Scan for the cell matching the given text and deliver its (x, y) coordinate at center. 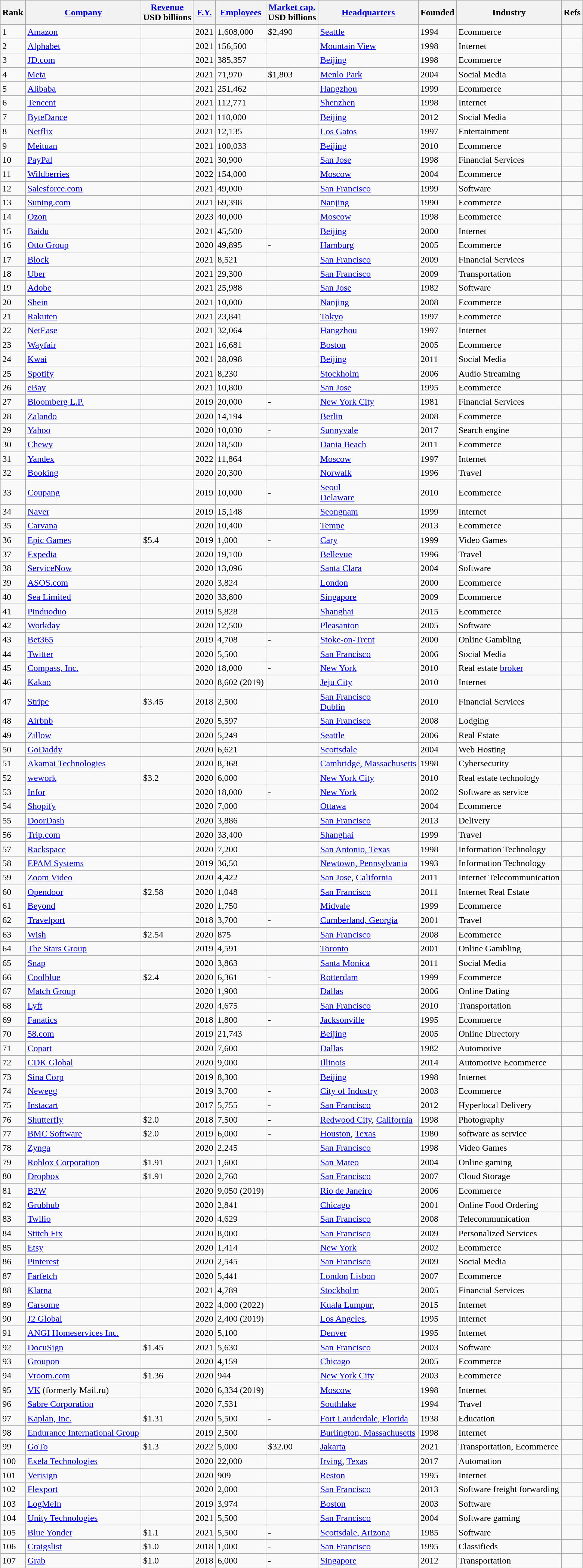
Online Dating (509, 991)
13,096 (241, 568)
ServiceNow (83, 568)
Epic Games (83, 540)
385,357 (241, 60)
San Mateo (368, 1162)
Software freight forwarding (509, 1489)
8,230 (241, 373)
Cumberland, Georgia (368, 920)
6,334 (2019) (241, 1390)
Uber (83, 274)
89 (13, 1304)
13 (13, 203)
NetEase (83, 331)
Airbnb (83, 721)
Zoom Video (83, 877)
Lodging (509, 721)
Zalando (83, 416)
Automotive (509, 1048)
77 (13, 1134)
67 (13, 991)
Search engine (509, 430)
22 (13, 331)
82 (13, 1205)
Employees (241, 13)
5,100 (241, 1333)
Zynga (83, 1148)
53 (13, 792)
69,398 (241, 203)
21,743 (241, 1034)
30,900 (241, 160)
73 (13, 1077)
ByteDance (83, 117)
4,159 (241, 1362)
110,000 (241, 117)
Software gaming (509, 1518)
25 (13, 373)
55 (13, 820)
Transportation, Ecommerce (509, 1447)
12,500 (241, 625)
5 (13, 89)
7 (13, 117)
Twilio (83, 1219)
7,000 (241, 806)
58 (13, 863)
Los Gatos (368, 131)
64 (13, 949)
9,050 (2019) (241, 1191)
Spotify (83, 373)
69 (13, 1020)
1938 (437, 1418)
103 (13, 1504)
7,200 (241, 849)
154,000 (241, 174)
Meta (83, 74)
Founded (437, 13)
GoDaddy (83, 749)
Naver (83, 512)
Burlington, Massachusetts (368, 1433)
83 (13, 1219)
5,630 (241, 1347)
Web Hosting (509, 749)
75 (13, 1105)
104 (13, 1518)
Sabre Corporation (83, 1404)
Automotive Ecommerce (509, 1062)
1985 (437, 1532)
Farfetch (83, 1276)
3,863 (241, 963)
28,098 (241, 359)
Groupon (83, 1362)
4,422 (241, 877)
Norwalk (368, 473)
37 (13, 554)
29 (13, 430)
5,249 (241, 735)
2,841 (241, 1205)
Compass, Inc. (83, 668)
Telecommunication (509, 1219)
61 (13, 906)
107 (13, 1561)
18 (13, 274)
90 (13, 1319)
Hyperlocal Delivery (509, 1105)
52 (13, 778)
$1.36 (167, 1376)
27 (13, 402)
39 (13, 583)
eBay (83, 387)
42 (13, 625)
40,000 (241, 217)
14,194 (241, 416)
4,789 (241, 1290)
Scottsdale, Arizona (368, 1532)
Infor (83, 792)
87 (13, 1276)
Real estate technology (509, 778)
Akamai Technologies (83, 764)
Company (83, 13)
5,828 (241, 611)
Personalized Services (509, 1233)
Grubhub (83, 1205)
J2 Global (83, 1319)
9 (13, 145)
$2.54 (167, 935)
29,300 (241, 274)
$5.4 (167, 540)
20 (13, 302)
Lyft (83, 1006)
Entertainment (509, 131)
Pinduoduo (83, 611)
3,974 (241, 1504)
Southlake (368, 1404)
Snap (83, 963)
Ozon (83, 217)
11,864 (241, 459)
Online gaming (509, 1162)
Wildberries (83, 174)
Cybersecurity (509, 764)
Jakarta (368, 1447)
102 (13, 1489)
54 (13, 806)
1980 (437, 1134)
Delivery (509, 820)
46 (13, 682)
F.Y. (204, 13)
6 (13, 103)
San Antonio, Texas (368, 849)
19 (13, 288)
Reston (368, 1475)
Craigslist (83, 1546)
8,368 (241, 764)
2,245 (241, 1148)
38 (13, 568)
Santa Monica (368, 963)
Etsy (83, 1248)
Illinois (368, 1062)
2023 (204, 217)
Rio de Janeiro (368, 1191)
London Lisbon (368, 1276)
Bet365 (83, 639)
51 (13, 764)
85 (13, 1248)
Photography (509, 1119)
Cary (368, 540)
1,750 (241, 906)
Kuala Lumpur, (368, 1304)
software as service (509, 1134)
Sunnyvale (368, 430)
80 (13, 1176)
Audio Streaming (509, 373)
Bloomberg L.P. (83, 402)
Internet Real Estate (509, 892)
Cloud Storage (509, 1176)
Kwai (83, 359)
24 (13, 359)
18,500 (241, 445)
$1.45 (167, 1347)
15 (13, 231)
6,621 (241, 749)
58.com (83, 1034)
2,545 (241, 1262)
Menlo Park (368, 74)
48 (13, 721)
40 (13, 597)
1,800 (241, 1020)
Los Angeles, (368, 1319)
Refs (572, 13)
22,000 (241, 1461)
97 (13, 1418)
19,100 (241, 554)
50 (13, 749)
1,608,000 (241, 32)
68 (13, 1006)
Irving, Texas (368, 1461)
2014 (437, 1062)
16 (13, 245)
Dania Beach (368, 445)
Headquarters (368, 13)
The Stars Group (83, 949)
wework (83, 778)
Fort Lauderdale, Florida (368, 1418)
Meituan (83, 145)
8,602 (2019) (241, 682)
70 (13, 1034)
Endurance International Group (83, 1433)
1990 (437, 203)
Houston, Texas (368, 1134)
Santa Clara (368, 568)
57 (13, 849)
8,521 (241, 260)
3 (13, 60)
$2.4 (167, 977)
32 (13, 473)
Dropbox (83, 1176)
7,531 (241, 1404)
49 (13, 735)
10,800 (241, 387)
56 (13, 835)
Jeju City (368, 682)
33 (13, 492)
Mountain View (368, 46)
Hamburg (368, 245)
81 (13, 1191)
$1.31 (167, 1418)
PayPal (83, 160)
92 (13, 1347)
5,597 (241, 721)
34 (13, 512)
88 (13, 1290)
28 (13, 416)
32,064 (241, 331)
Exela Technologies (83, 1461)
Alibaba (83, 89)
Wish (83, 935)
Fanatics (83, 1020)
$3.2 (167, 778)
1,600 (241, 1162)
4,629 (241, 1219)
Shenzhen (368, 103)
25,988 (241, 288)
44 (13, 654)
San Francisco Dublin (368, 702)
Copart (83, 1048)
10,400 (241, 526)
Roblox Corporation (83, 1162)
BMC Software (83, 1134)
Match Group (83, 991)
Ottawa (368, 806)
B2W (83, 1191)
43 (13, 639)
Toronto (368, 949)
5,000 (241, 1447)
Yandex (83, 459)
$1.1 (167, 1532)
Market cap.USD billions (292, 13)
Block (83, 260)
3,824 (241, 583)
Chewy (83, 445)
ANGI Homeservices Inc. (83, 1333)
Software as service (509, 792)
91 (13, 1333)
4,591 (241, 949)
60 (13, 892)
12 (13, 188)
Bellevue (368, 554)
Classifieds (509, 1546)
20,300 (241, 473)
95 (13, 1390)
15,148 (241, 512)
5,441 (241, 1276)
16,681 (241, 345)
65 (13, 963)
1993 (437, 863)
251,462 (241, 89)
62 (13, 920)
GoTo (83, 1447)
Sea Limited (83, 597)
1 (13, 32)
City of Industry (368, 1091)
4,675 (241, 1006)
Shutterfly (83, 1119)
Instacart (83, 1105)
45,500 (241, 231)
Stoke-on-Trent (368, 639)
Vroom.com (83, 1376)
4,708 (241, 639)
33,800 (241, 597)
Carsome (83, 1304)
Berlin (368, 416)
12,135 (241, 131)
RevenueUSD billions (167, 13)
Kaplan, Inc. (83, 1418)
Travelport (83, 920)
6,361 (241, 977)
156,500 (241, 46)
Flexport (83, 1489)
Grab (83, 1561)
Rank (13, 13)
JD.com (83, 60)
Shopify (83, 806)
Real estate broker (509, 668)
1981 (437, 402)
2,000 (241, 1489)
8 (13, 131)
9,000 (241, 1062)
47 (13, 702)
79 (13, 1162)
36,50 (241, 863)
4,000 (2022) (241, 1304)
CDK Global (83, 1062)
Yahoo (83, 430)
Opendoor (83, 892)
99 (13, 1447)
Trip.com (83, 835)
Online Food Ordering (509, 1205)
Blue Yonder (83, 1532)
71,970 (241, 74)
Stitch Fix (83, 1233)
Suning.com (83, 203)
14 (13, 217)
Pinterest (83, 1262)
11 (13, 174)
2 (13, 46)
Stripe (83, 702)
Automation (509, 1461)
59 (13, 877)
26 (13, 387)
112,771 (241, 103)
8,300 (241, 1077)
Newegg (83, 1091)
$1,803 (292, 74)
Verisign (83, 1475)
49,895 (241, 245)
Tokyo (368, 316)
London (368, 583)
33,400 (241, 835)
Newtown, Pennsylvania (368, 863)
100,033 (241, 145)
Cambridge, Massachusetts (368, 764)
Wayfair (83, 345)
Sina Corp (83, 1077)
7,500 (241, 1119)
Adobe (83, 288)
$2.58 (167, 892)
Netflix (83, 131)
Industry (509, 13)
35 (13, 526)
3,886 (241, 820)
Zillow (83, 735)
ASOS.com (83, 583)
Pleasanton (368, 625)
$2,490 (292, 32)
EPAM Systems (83, 863)
5,755 (241, 1105)
Tencent (83, 103)
Coupang (83, 492)
Rakuten (83, 316)
Tempe (368, 526)
2,760 (241, 1176)
49,000 (241, 188)
Redwood City, California (368, 1119)
74 (13, 1091)
Twitter (83, 654)
Scottsdale (368, 749)
Seongnam (368, 512)
78 (13, 1148)
Baidu (83, 231)
Midvale (368, 906)
VK (formerly Mail.ru) (83, 1390)
1,900 (241, 991)
23,841 (241, 316)
84 (13, 1233)
36 (13, 540)
8,000 (241, 1233)
Rackspace (83, 849)
LogMeIn (83, 1504)
Jacksonville (368, 1020)
96 (13, 1404)
Denver (368, 1333)
$32.00 (292, 1447)
7,600 (241, 1048)
2,400 (2019) (241, 1319)
105 (13, 1532)
944 (241, 1376)
Amazon (83, 32)
106 (13, 1546)
71 (13, 1048)
93 (13, 1362)
101 (13, 1475)
10,030 (241, 430)
76 (13, 1119)
Kakao (83, 682)
Real Estate (509, 735)
94 (13, 1376)
Carvana (83, 526)
Expedia (83, 554)
Unity Technologies (83, 1518)
98 (13, 1433)
100 (13, 1461)
SeoulDelaware (368, 492)
63 (13, 935)
86 (13, 1262)
41 (13, 611)
Rotterdam (368, 977)
Booking (83, 473)
20,000 (241, 402)
Education (509, 1418)
10 (13, 160)
Otto Group (83, 245)
4 (13, 74)
San Jose, California (368, 877)
DocuSign (83, 1347)
875 (241, 935)
Klarna (83, 1290)
1,048 (241, 892)
45 (13, 668)
66 (13, 977)
72 (13, 1062)
Beyond (83, 906)
31 (13, 459)
909 (241, 1475)
1,414 (241, 1248)
Online Directory (509, 1034)
Salesforce.com (83, 188)
Internet Telecommunication (509, 877)
Alphabet (83, 46)
$3.45 (167, 702)
Coolblue (83, 977)
Shein (83, 302)
$1.3 (167, 1447)
30 (13, 445)
21 (13, 316)
DoorDash (83, 820)
23 (13, 345)
17 (13, 260)
Workday (83, 625)
